Find where the given text appears and provide that cell's center as [X, Y] coordinate. 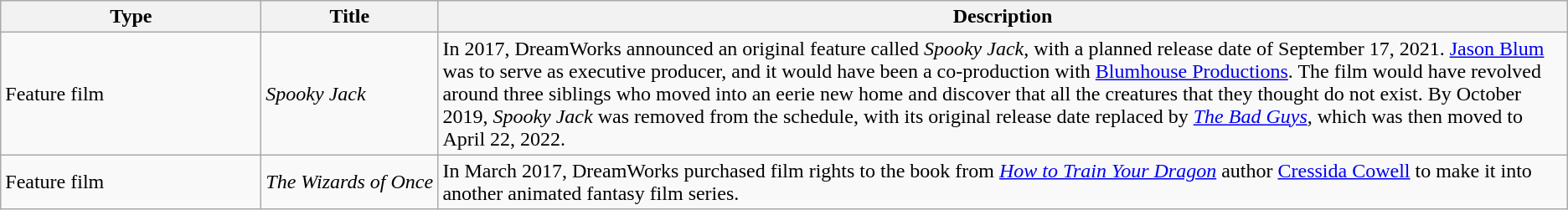
Title [350, 17]
Spooky Jack [350, 94]
The Wizards of Once [350, 182]
Type [131, 17]
Description [1003, 17]
